From the cell containing the given text, extract its center point as (x, y) coordinate. 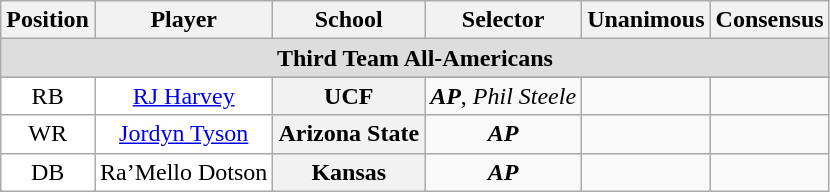
Player (183, 20)
RB (48, 96)
WR (48, 134)
Position (48, 20)
Third Team All-Americans (415, 58)
Consensus (770, 20)
Jordyn Tyson (183, 134)
School (349, 20)
AP, Phil Steele (504, 96)
RJ Harvey (183, 96)
Unanimous (646, 20)
Ra’Mello Dotson (183, 172)
Selector (504, 20)
Arizona State (349, 134)
DB (48, 172)
Kansas (349, 172)
UCF (349, 96)
